Return the (X, Y) coordinate for the center point of the cell that contains the specified text.  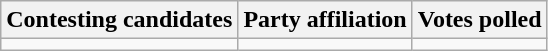
Party affiliation (325, 20)
Votes polled (480, 20)
Contesting candidates (120, 20)
